From the cell containing the given text, extract its center point as (x, y) coordinate. 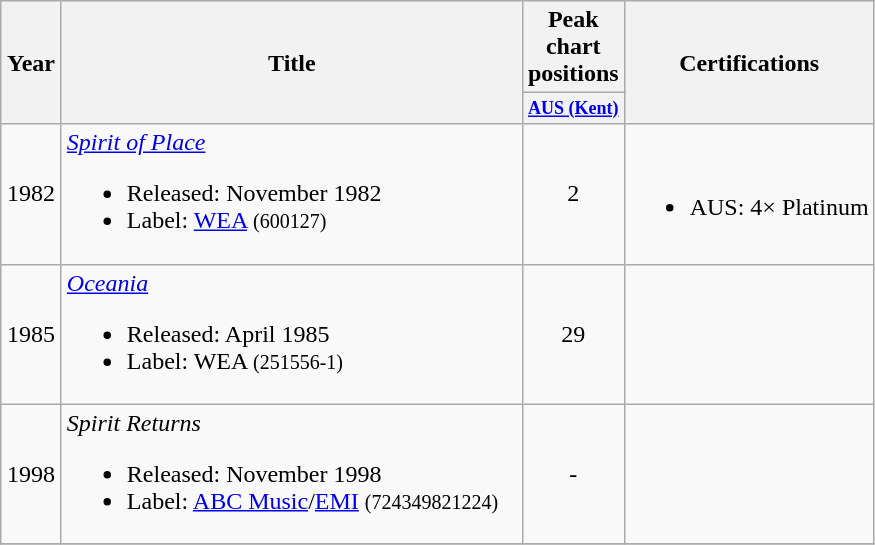
1998 (32, 474)
29 (573, 334)
1982 (32, 194)
2 (573, 194)
1985 (32, 334)
Title (292, 62)
Spirit of PlaceReleased: November 1982Label: WEA (600127) (292, 194)
- (573, 474)
AUS (Kent) (573, 108)
Spirit ReturnsReleased: November 1998Label: ABC Music/EMI (724349821224) (292, 474)
OceaniaReleased: April 1985Label: WEA (251556-1) (292, 334)
Year (32, 62)
Peak chart positions (573, 47)
Certifications (749, 62)
AUS: 4× Platinum (749, 194)
